Return (x, y) of the center of cell containing provided text 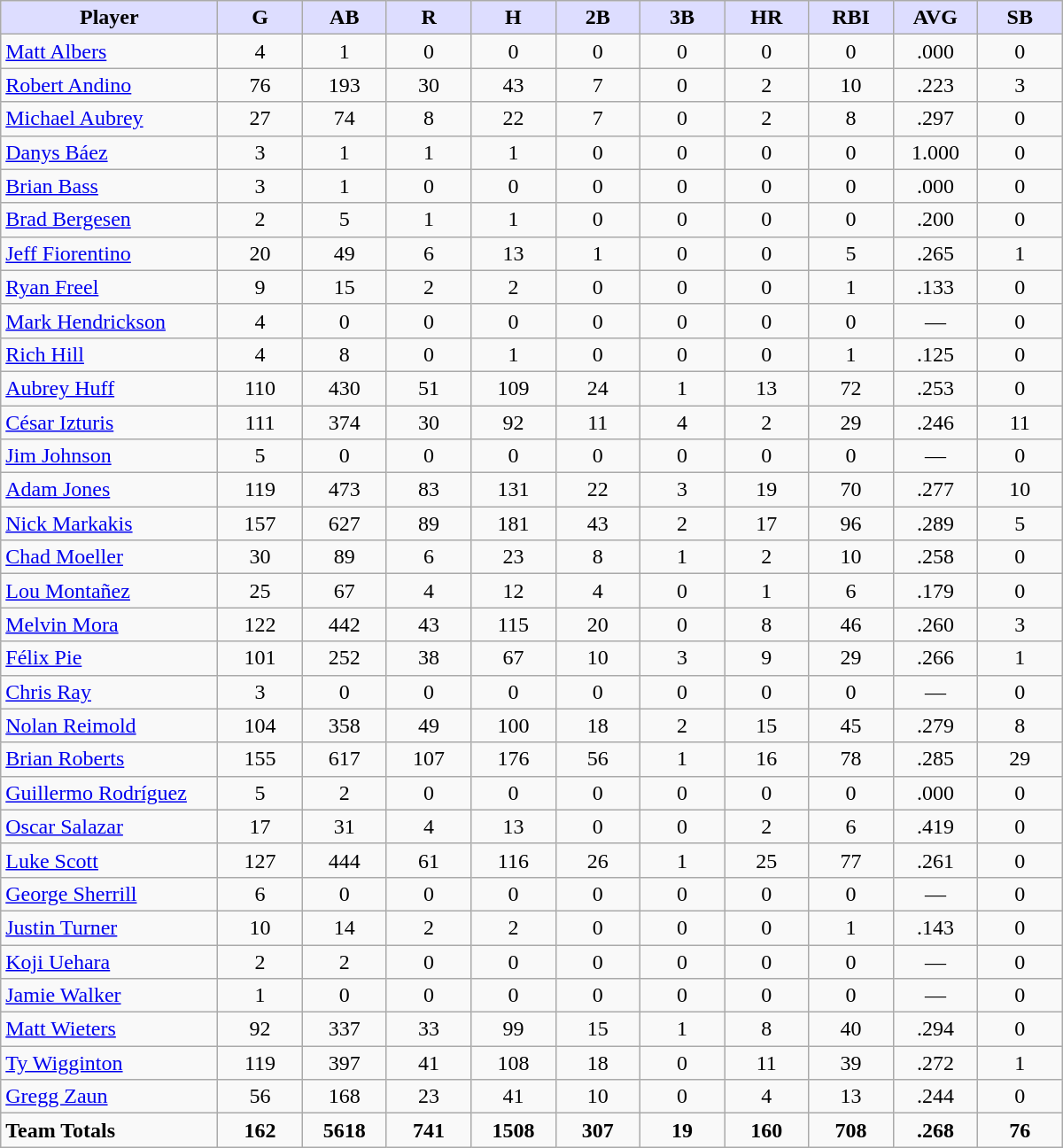
104 (260, 725)
617 (344, 759)
27 (260, 119)
.277 (935, 490)
3B (682, 18)
George Sherrill (110, 894)
39 (850, 1063)
5618 (344, 1130)
.200 (935, 220)
116 (514, 860)
473 (344, 490)
115 (514, 624)
.266 (935, 658)
Jim Johnson (110, 456)
Player (110, 18)
.272 (935, 1063)
.246 (935, 423)
.279 (935, 725)
16 (767, 759)
.289 (935, 524)
AB (344, 18)
127 (260, 860)
.143 (935, 927)
741 (429, 1130)
Gregg Zaun (110, 1097)
61 (429, 860)
430 (344, 388)
AVG (935, 18)
252 (344, 658)
G (260, 18)
627 (344, 524)
24 (597, 388)
442 (344, 624)
168 (344, 1097)
78 (850, 759)
176 (514, 759)
.419 (935, 826)
101 (260, 658)
Brian Bass (110, 186)
46 (850, 624)
Danys Báez (110, 152)
107 (429, 759)
HR (767, 18)
Team Totals (110, 1130)
108 (514, 1063)
Oscar Salazar (110, 826)
31 (344, 826)
Lou Montañez (110, 591)
70 (850, 490)
.285 (935, 759)
99 (514, 1029)
26 (597, 860)
708 (850, 1130)
Adam Jones (110, 490)
307 (597, 1130)
Chad Moeller (110, 557)
Mark Hendrickson (110, 321)
Nick Markakis (110, 524)
.265 (935, 253)
33 (429, 1029)
160 (767, 1130)
337 (344, 1029)
Brian Roberts (110, 759)
Rich Hill (110, 354)
109 (514, 388)
H (514, 18)
.297 (935, 119)
César Izturis (110, 423)
74 (344, 119)
.244 (935, 1097)
Ty Wigginton (110, 1063)
100 (514, 725)
.179 (935, 591)
Ryan Freel (110, 287)
374 (344, 423)
77 (850, 860)
181 (514, 524)
193 (344, 85)
RBI (850, 18)
SB (1020, 18)
Matt Albers (110, 51)
155 (260, 759)
Justin Turner (110, 927)
.261 (935, 860)
Félix Pie (110, 658)
Brad Bergesen (110, 220)
12 (514, 591)
Matt Wieters (110, 1029)
51 (429, 388)
Michael Aubrey (110, 119)
38 (429, 658)
.125 (935, 354)
72 (850, 388)
.260 (935, 624)
2B (597, 18)
397 (344, 1063)
83 (429, 490)
110 (260, 388)
Jamie Walker (110, 996)
.268 (935, 1130)
Koji Uehara (110, 961)
Chris Ray (110, 692)
Aubrey Huff (110, 388)
162 (260, 1130)
111 (260, 423)
Jeff Fiorentino (110, 253)
Luke Scott (110, 860)
14 (344, 927)
444 (344, 860)
45 (850, 725)
.294 (935, 1029)
131 (514, 490)
1.000 (935, 152)
.223 (935, 85)
Nolan Reimold (110, 725)
96 (850, 524)
.253 (935, 388)
157 (260, 524)
.133 (935, 287)
Robert Andino (110, 85)
1508 (514, 1130)
.258 (935, 557)
Melvin Mora (110, 624)
Guillermo Rodríguez (110, 793)
40 (850, 1029)
R (429, 18)
122 (260, 624)
358 (344, 725)
